Pinpoint the cell where the given text exists, returning its (x, y) midpoint coordinate. 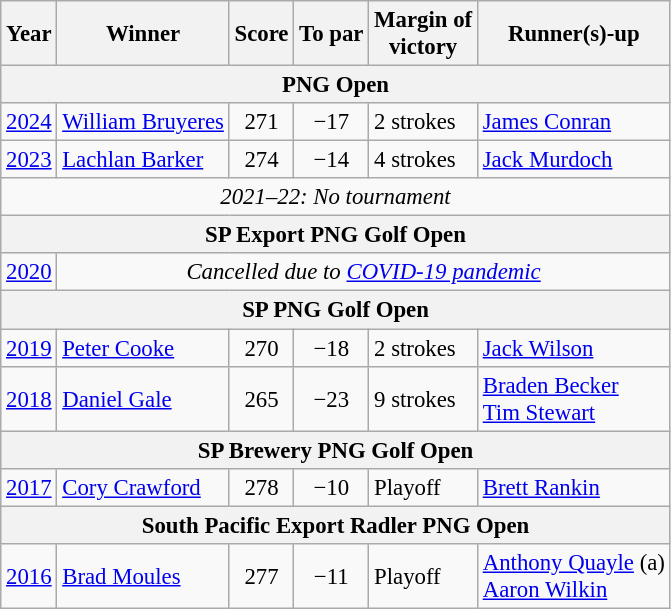
−11 (332, 576)
2017 (29, 487)
265 (262, 398)
Cancelled due to COVID-19 pandemic (364, 273)
Braden Becker Tim Stewart (574, 398)
2018 (29, 398)
SP Export PNG Golf Open (336, 235)
Brad Moules (143, 576)
Anthony Quayle (a) Aaron Wilkin (574, 576)
2016 (29, 576)
To par (332, 34)
2021–22: No tournament (336, 197)
SP Brewery PNG Golf Open (336, 450)
2019 (29, 348)
Lachlan Barker (143, 160)
2020 (29, 273)
−18 (332, 348)
James Conran (574, 122)
Peter Cooke (143, 348)
274 (262, 160)
Daniel Gale (143, 398)
−10 (332, 487)
William Bruyeres (143, 122)
Winner (143, 34)
2024 (29, 122)
Score (262, 34)
SP PNG Golf Open (336, 310)
277 (262, 576)
278 (262, 487)
Year (29, 34)
2023 (29, 160)
−23 (332, 398)
Jack Wilson (574, 348)
9 strokes (424, 398)
Jack Murdoch (574, 160)
Cory Crawford (143, 487)
271 (262, 122)
South Pacific Export Radler PNG Open (336, 525)
Brett Rankin (574, 487)
Runner(s)-up (574, 34)
−17 (332, 122)
4 strokes (424, 160)
270 (262, 348)
PNG Open (336, 85)
Margin ofvictory (424, 34)
−14 (332, 160)
